Return [X, Y] of the center of cell containing provided text 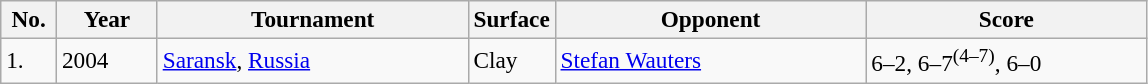
Stefan Wauters [710, 60]
1. [29, 60]
6–2, 6–7(4–7), 6–0 [1006, 60]
Clay [512, 60]
Saransk, Russia [312, 60]
Surface [512, 19]
Opponent [710, 19]
No. [29, 19]
Tournament [312, 19]
Year [108, 19]
Score [1006, 19]
2004 [108, 60]
